Locate the cell with the specified text and output its (X, Y) center coordinate. 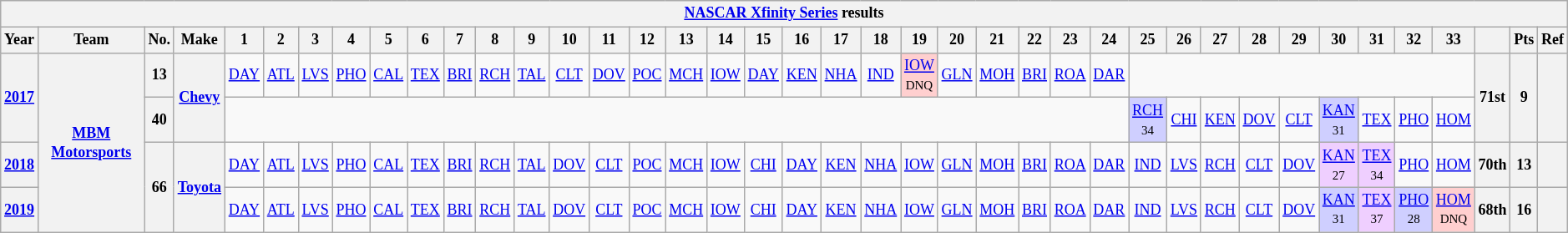
6 (426, 40)
11 (609, 40)
70th (1493, 165)
5 (389, 40)
7 (459, 40)
RCH34 (1148, 120)
Pts (1525, 40)
17 (841, 40)
NASCAR Xfinity Series results (784, 13)
2018 (20, 165)
2019 (20, 210)
Chevy (199, 97)
Year (20, 40)
27 (1220, 40)
Make (199, 40)
8 (495, 40)
32 (1414, 40)
3 (316, 40)
10 (569, 40)
TEX37 (1377, 210)
TEX34 (1377, 165)
1 (244, 40)
22 (1035, 40)
4 (351, 40)
24 (1109, 40)
33 (1454, 40)
66 (159, 187)
MBM Motorsports (91, 142)
IOWDNQ (920, 75)
20 (957, 40)
Ref (1553, 40)
31 (1377, 40)
21 (997, 40)
PHO28 (1414, 210)
18 (881, 40)
Team (91, 40)
19 (920, 40)
No. (159, 40)
29 (1299, 40)
26 (1184, 40)
28 (1259, 40)
KAN27 (1339, 165)
2 (281, 40)
71st (1493, 97)
23 (1070, 40)
12 (647, 40)
2017 (20, 97)
14 (726, 40)
25 (1148, 40)
HOMDNQ (1454, 210)
40 (159, 120)
Toyota (199, 187)
15 (763, 40)
30 (1339, 40)
68th (1493, 210)
